Detect which cell encompasses the target text, then output its (x, y) center coordinate. 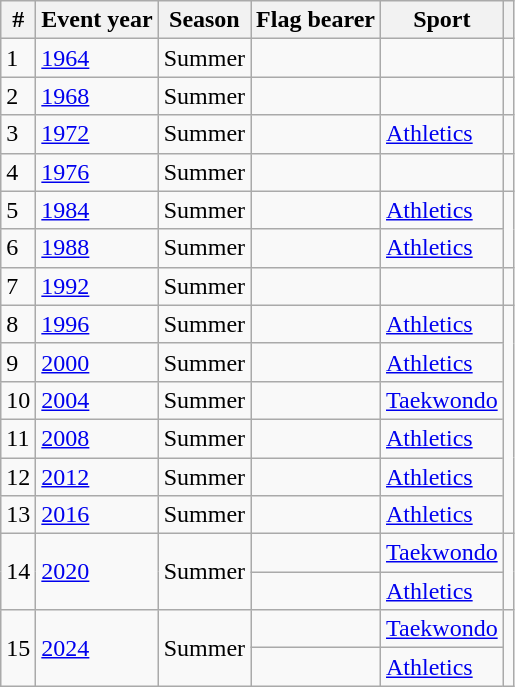
3 (18, 134)
14 (18, 572)
10 (18, 400)
15 (18, 648)
Sport (442, 20)
1 (18, 58)
2020 (97, 572)
6 (18, 248)
2000 (97, 362)
1984 (97, 210)
11 (18, 438)
2016 (97, 515)
1972 (97, 134)
1996 (97, 324)
1988 (97, 248)
4 (18, 172)
1992 (97, 286)
8 (18, 324)
5 (18, 210)
1964 (97, 58)
9 (18, 362)
2008 (97, 438)
# (18, 20)
1976 (97, 172)
7 (18, 286)
Event year (97, 20)
2 (18, 96)
Flag bearer (316, 20)
2004 (97, 400)
12 (18, 477)
2024 (97, 648)
13 (18, 515)
1968 (97, 96)
2012 (97, 477)
Season (204, 20)
